Scan for the cell matching the given text and deliver its (X, Y) coordinate at center. 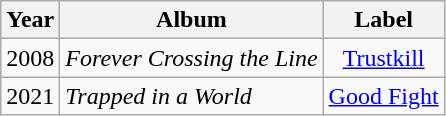
2008 (30, 58)
Trapped in a World (192, 96)
2021 (30, 96)
Forever Crossing the Line (192, 58)
Album (192, 20)
Good Fight (384, 96)
Trustkill (384, 58)
Label (384, 20)
Year (30, 20)
